Provide the [X, Y] coordinate of the cell's center where the given text is located.  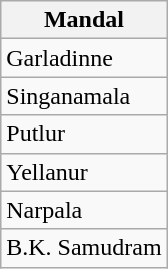
Yellanur [84, 172]
Singanamala [84, 96]
Mandal [84, 20]
Narpala [84, 210]
Putlur [84, 134]
B.K. Samudram [84, 248]
Garladinne [84, 58]
